Extract the [X, Y] coordinate from the center of the cell holding the provided text.  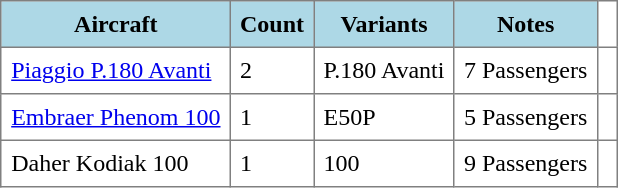
Variants [384, 24]
Count [272, 24]
5 Passengers [526, 117]
Aircraft [116, 24]
100 [384, 163]
Notes [526, 24]
7 Passengers [526, 70]
2 [272, 70]
Embraer Phenom 100 [116, 117]
P.180 Avanti [384, 70]
E50P [384, 117]
9 Passengers [526, 163]
Daher Kodiak 100 [116, 163]
Piaggio P.180 Avanti [116, 70]
